Detect which cell encompasses the target text, then output its (X, Y) center coordinate. 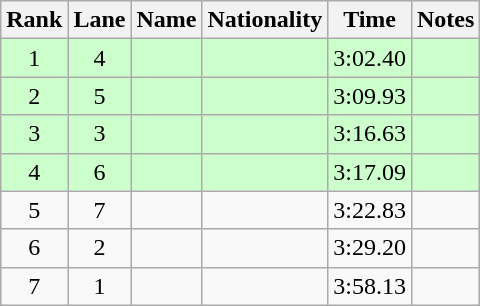
Lane (100, 20)
Notes (445, 20)
3:17.09 (370, 172)
Time (370, 20)
3:09.93 (370, 96)
Rank (34, 20)
3:22.83 (370, 210)
Name (166, 20)
Nationality (265, 20)
3:58.13 (370, 286)
3:29.20 (370, 248)
3:16.63 (370, 134)
3:02.40 (370, 58)
